Search for the cell housing the specified text and yield its (X, Y) center coordinate. 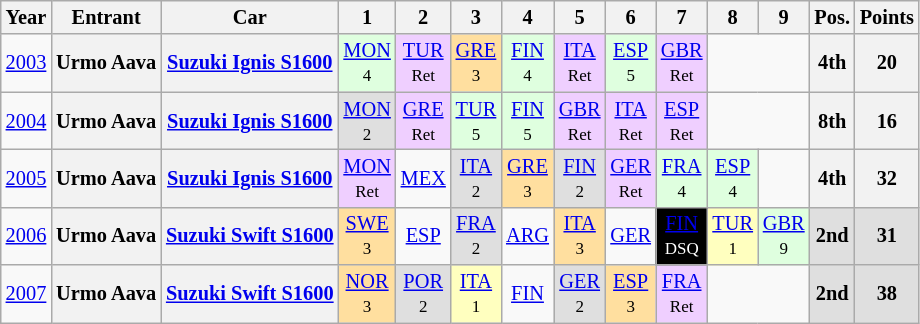
GER2 (580, 294)
ARG (528, 236)
FRA2 (476, 236)
2006 (26, 236)
2004 (26, 121)
2003 (26, 63)
16 (887, 121)
9 (784, 17)
ITA2 (476, 178)
SWE3 (366, 236)
TUR1 (732, 236)
FIN4 (528, 63)
32 (887, 178)
ESP (424, 236)
4 (528, 17)
2 (424, 17)
Car (250, 17)
2005 (26, 178)
GERRet (630, 178)
GBR9 (784, 236)
MONRet (366, 178)
GRERet (424, 121)
31 (887, 236)
FRARet (682, 294)
Year (26, 17)
ESPRet (682, 121)
1 (366, 17)
TURRet (424, 63)
NOR3 (366, 294)
ITA1 (476, 294)
Points (887, 17)
3 (476, 17)
ITA3 (580, 236)
38 (887, 294)
7 (682, 17)
POR2 (424, 294)
ESP5 (630, 63)
Pos. (832, 17)
8 (732, 17)
2007 (26, 294)
20 (887, 63)
FIN (528, 294)
MON2 (366, 121)
FRA4 (682, 178)
6 (630, 17)
GER (630, 236)
MEX (424, 178)
ESP3 (630, 294)
TUR5 (476, 121)
Entrant (106, 17)
ESP4 (732, 178)
FINDSQ (682, 236)
5 (580, 17)
FIN5 (528, 121)
8th (832, 121)
MON4 (366, 63)
FIN2 (580, 178)
